From the cell containing the given text, extract its center point as (X, Y) coordinate. 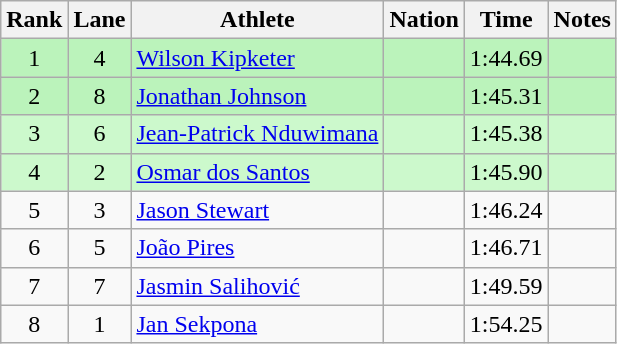
1:54.25 (506, 324)
1:45.38 (506, 134)
1:45.90 (506, 172)
1:45.31 (506, 96)
Jonathan Johnson (258, 96)
Jean-Patrick Nduwimana (258, 134)
Time (506, 20)
Nation (424, 20)
Jasmin Salihović (258, 286)
Jason Stewart (258, 210)
Wilson Kipketer (258, 58)
Rank (34, 20)
Lane (100, 20)
Athlete (258, 20)
Jan Sekpona (258, 324)
1:44.69 (506, 58)
João Pires (258, 248)
Notes (582, 20)
Osmar dos Santos (258, 172)
1:46.24 (506, 210)
1:49.59 (506, 286)
1:46.71 (506, 248)
